Locate the cell with the specified text and output its [X, Y] center coordinate. 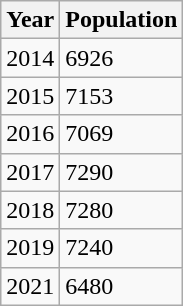
2015 [30, 96]
7153 [122, 96]
7240 [122, 248]
2017 [30, 172]
2021 [30, 286]
Year [30, 20]
7280 [122, 210]
6926 [122, 58]
6480 [122, 286]
2018 [30, 210]
2014 [30, 58]
2016 [30, 134]
7069 [122, 134]
Population [122, 20]
7290 [122, 172]
2019 [30, 248]
